From the cell containing the given text, extract its center point as (x, y) coordinate. 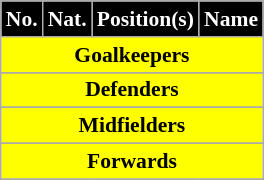
Midfielders (132, 126)
Name (231, 19)
Goalkeepers (132, 55)
Nat. (68, 19)
Position(s) (146, 19)
Forwards (132, 162)
Defenders (132, 90)
No. (22, 19)
